Pinpoint the cell where the given text exists, returning its (X, Y) midpoint coordinate. 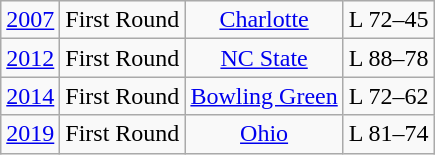
2014 (30, 96)
L 72–45 (388, 20)
L 81–74 (388, 134)
2019 (30, 134)
Bowling Green (264, 96)
NC State (264, 58)
Charlotte (264, 20)
Ohio (264, 134)
L 88–78 (388, 58)
2012 (30, 58)
2007 (30, 20)
L 72–62 (388, 96)
